Scan for the cell matching the given text and deliver its [X, Y] coordinate at center. 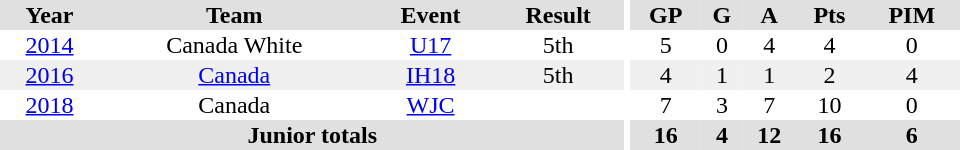
Team [234, 15]
2 [829, 75]
2018 [50, 105]
12 [769, 135]
A [769, 15]
3 [722, 105]
Result [558, 15]
Junior totals [312, 135]
G [722, 15]
5 [666, 45]
Canada White [234, 45]
6 [912, 135]
WJC [430, 105]
IH18 [430, 75]
GP [666, 15]
U17 [430, 45]
Pts [829, 15]
2014 [50, 45]
2016 [50, 75]
Year [50, 15]
10 [829, 105]
PIM [912, 15]
Event [430, 15]
